Output the (x, y) coordinate of the center of the cell containing the given text.  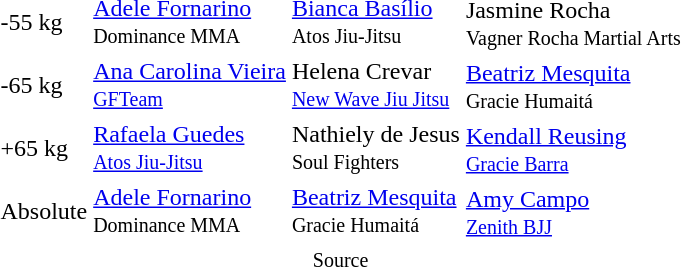
Adele Fornarino Dominance MMA (190, 211)
Beatriz MesquitaGracie Humaitá (376, 211)
Ana Carolina VieiraGFTeam (190, 85)
Rafaela GuedesAtos Jiu-Jitsu (190, 148)
Helena CrevarNew Wave Jiu Jitsu (376, 85)
Nathiely de JesusSoul Fighters (376, 148)
